Provide the [X, Y] coordinate of the cell's center where the given text is located.  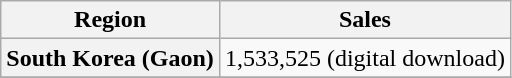
Sales [364, 20]
1,533,525 (digital download) [364, 58]
Region [110, 20]
South Korea (Gaon) [110, 58]
